Find where the given text appears and provide that cell's center as (X, Y) coordinate. 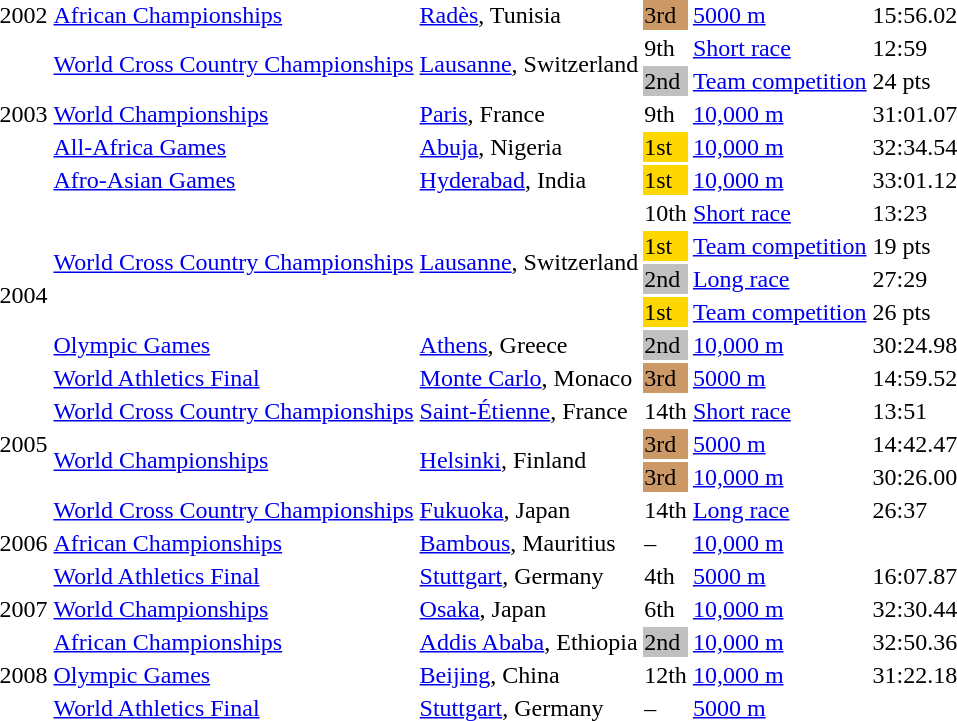
10th (666, 213)
Beijing, China (529, 675)
Saint-Étienne, France (529, 411)
6th (666, 609)
Helsinki, Finland (529, 460)
Monte Carlo, Monaco (529, 378)
Osaka, Japan (529, 609)
Fukuoka, Japan (529, 510)
Stuttgart, Germany (529, 576)
Addis Ababa, Ethiopia (529, 642)
Radès, Tunisia (529, 15)
Bambous, Mauritius (529, 543)
Paris, France (529, 114)
Afro-Asian Games (234, 180)
Abuja, Nigeria (529, 147)
4th (666, 576)
All-Africa Games (234, 147)
12th (666, 675)
– (666, 543)
Athens, Greece (529, 345)
Hyderabad, India (529, 180)
